For the text-containing cell, return its midpoint in (X, Y) coordinate format. 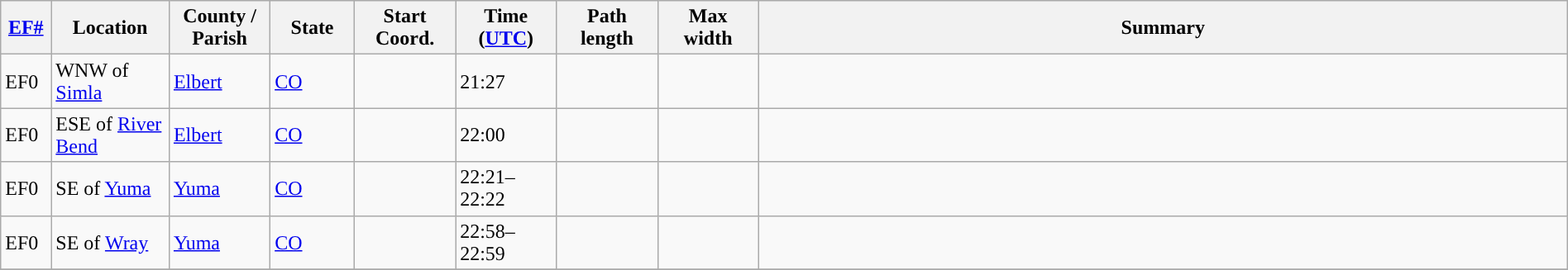
SE of Yuma (111, 188)
State (313, 28)
Start Coord. (404, 28)
ESE of River Bend (111, 135)
Path length (607, 28)
Time (UTC) (506, 28)
Max width (708, 28)
EF# (26, 28)
22:00 (506, 135)
Summary (1163, 28)
Location (111, 28)
22:21–22:22 (506, 188)
County / Parish (219, 28)
21:27 (506, 81)
SE of Wray (111, 243)
22:58–22:59 (506, 243)
WNW of Simla (111, 81)
